For the text-containing cell, return its midpoint in [x, y] coordinate format. 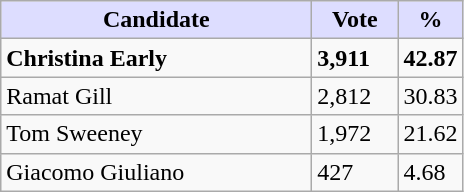
21.62 [430, 134]
4.68 [430, 172]
% [430, 20]
Ramat Gill [156, 96]
3,911 [355, 58]
2,812 [355, 96]
Tom Sweeney [156, 134]
Vote [355, 20]
Giacomo Giuliano [156, 172]
Christina Early [156, 58]
42.87 [430, 58]
427 [355, 172]
Candidate [156, 20]
30.83 [430, 96]
1,972 [355, 134]
